Find where the given text appears and provide that cell's center as [x, y] coordinate. 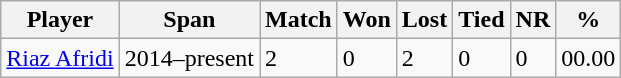
Span [189, 20]
Match [299, 20]
Tied [482, 20]
Lost [424, 20]
Player [60, 20]
2014–present [189, 58]
00.00 [588, 58]
Riaz Afridi [60, 58]
% [588, 20]
Won [366, 20]
NR [533, 20]
